From the cell containing the given text, extract its center point as [X, Y] coordinate. 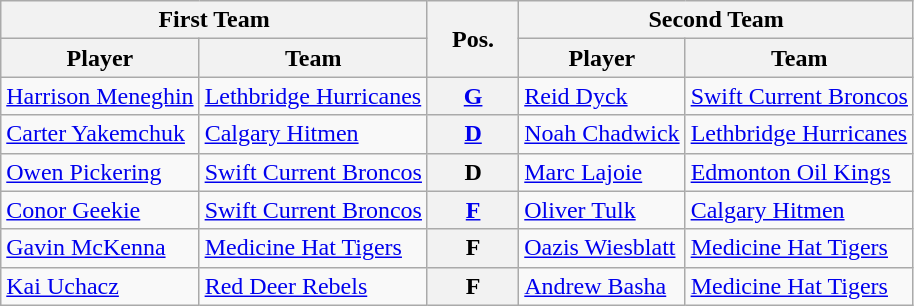
Edmonton Oil Kings [799, 172]
Marc Lajoie [602, 172]
Kai Uchacz [100, 286]
Conor Geekie [100, 210]
Gavin McKenna [100, 248]
Second Team [716, 20]
Oazis Wiesblatt [602, 248]
First Team [214, 20]
Pos. [472, 39]
Andrew Basha [602, 286]
Owen Pickering [100, 172]
Noah Chadwick [602, 134]
G [472, 96]
Reid Dyck [602, 96]
Oliver Tulk [602, 210]
Harrison Meneghin [100, 96]
Carter Yakemchuk [100, 134]
Red Deer Rebels [313, 286]
